For the text-containing cell, return its midpoint in [x, y] coordinate format. 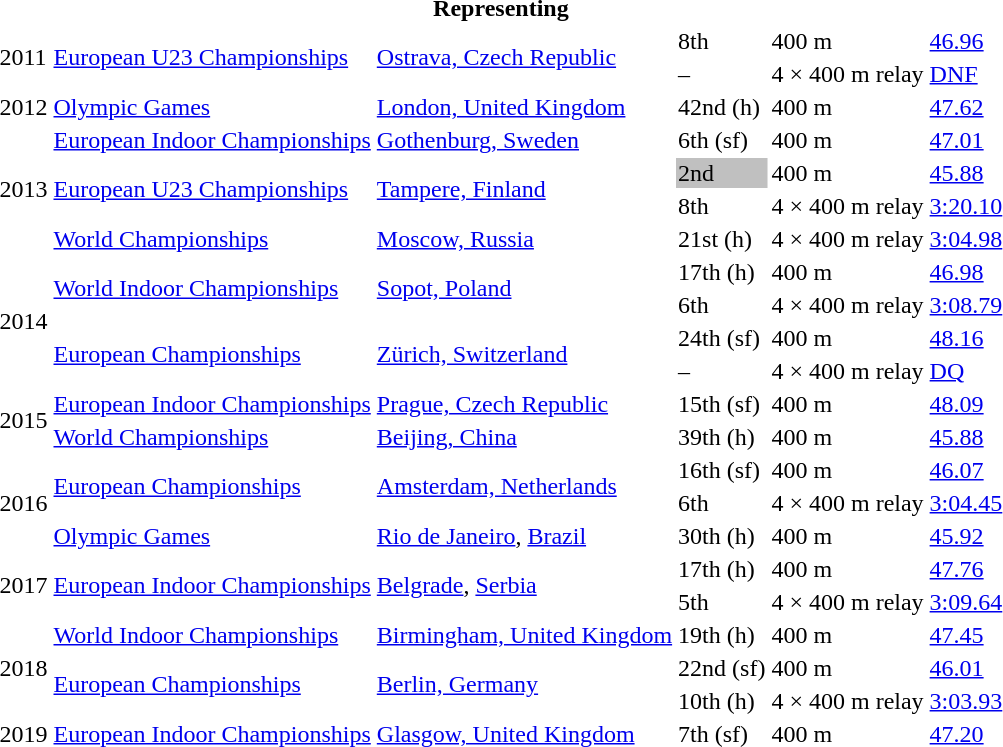
Tampere, Finland [524, 190]
Prague, Czech Republic [524, 404]
Moscow, Russia [524, 239]
Birmingham, United Kingdom [524, 635]
21st (h) [722, 239]
16th (sf) [722, 470]
Zürich, Switzerland [524, 354]
19th (h) [722, 635]
42nd (h) [722, 107]
6th (sf) [722, 140]
30th (h) [722, 536]
London, United Kingdom [524, 107]
Berlin, Germany [524, 684]
Beijing, China [524, 437]
22nd (sf) [722, 668]
Ostrava, Czech Republic [524, 58]
Belgrade, Serbia [524, 586]
24th (sf) [722, 338]
Rio de Janeiro, Brazil [524, 536]
39th (h) [722, 437]
15th (sf) [722, 404]
10th (h) [722, 701]
2nd [722, 173]
Amsterdam, Netherlands [524, 486]
Sopot, Poland [524, 288]
5th [722, 602]
Gothenburg, Sweden [524, 140]
